Determine the (X, Y) coordinate at the center of the cell enclosing the given text.  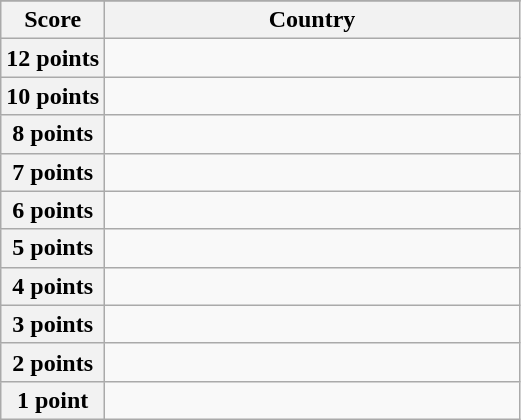
6 points (53, 210)
8 points (53, 134)
7 points (53, 172)
10 points (53, 96)
12 points (53, 58)
1 point (53, 400)
2 points (53, 362)
Country (312, 20)
Score (53, 20)
5 points (53, 248)
3 points (53, 324)
4 points (53, 286)
